For the text-containing cell, return its midpoint in (x, y) coordinate format. 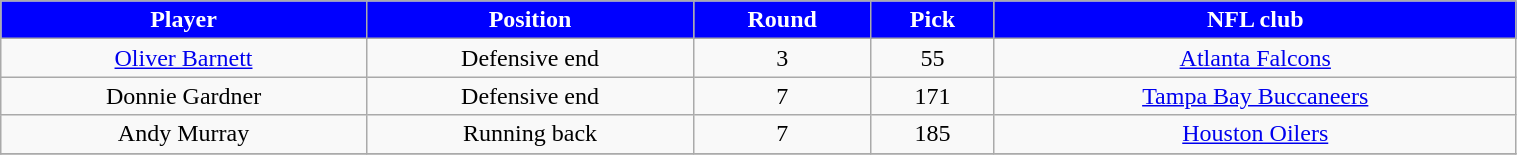
Donnie Gardner (184, 96)
Houston Oilers (1255, 134)
Tampa Bay Buccaneers (1255, 96)
3 (782, 58)
Andy Murray (184, 134)
NFL club (1255, 20)
Oliver Barnett (184, 58)
Running back (530, 134)
Round (782, 20)
55 (933, 58)
185 (933, 134)
Atlanta Falcons (1255, 58)
Pick (933, 20)
Player (184, 20)
171 (933, 96)
Position (530, 20)
